Output the (x, y) coordinate of the center of the cell containing the given text.  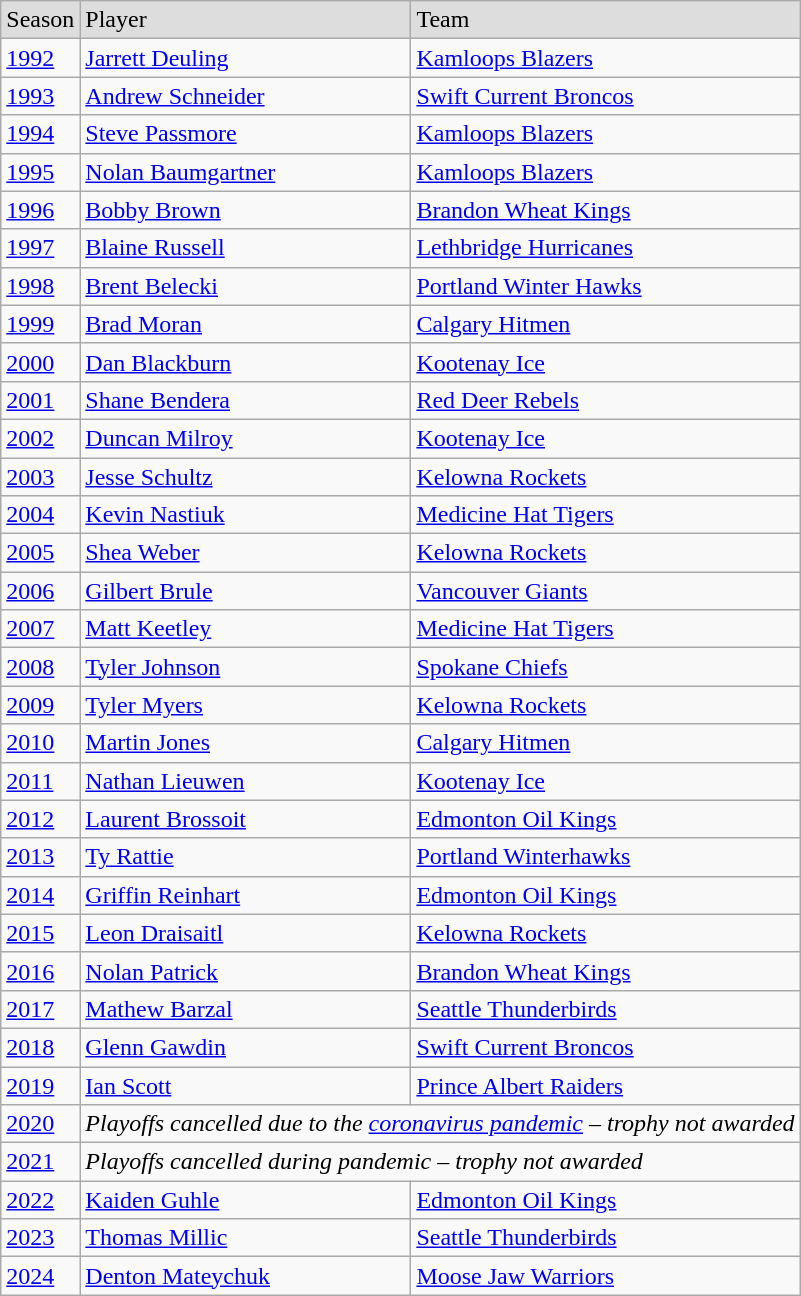
1996 (40, 210)
Moose Jaw Warriors (606, 1276)
Blaine Russell (246, 248)
2016 (40, 971)
Prince Albert Raiders (606, 1085)
1994 (40, 134)
Matt Keetley (246, 629)
Kaiden Guhle (246, 1200)
Bobby Brown (246, 210)
2024 (40, 1276)
Denton Mateychuk (246, 1276)
Martin Jones (246, 743)
2012 (40, 819)
2010 (40, 743)
2006 (40, 591)
2020 (40, 1124)
Portland Winterhawks (606, 857)
2011 (40, 781)
Kevin Nastiuk (246, 515)
Shane Bendera (246, 400)
2014 (40, 895)
Vancouver Giants (606, 591)
2000 (40, 362)
2017 (40, 1009)
Jesse Schultz (246, 477)
Steve Passmore (246, 134)
Team (606, 20)
1993 (40, 96)
Laurent Brossoit (246, 819)
Nolan Patrick (246, 971)
2004 (40, 515)
2003 (40, 477)
Ty Rattie (246, 857)
Duncan Milroy (246, 438)
Ian Scott (246, 1085)
1997 (40, 248)
Dan Blackburn (246, 362)
Nolan Baumgartner (246, 172)
2001 (40, 400)
Nathan Lieuwen (246, 781)
2009 (40, 705)
Tyler Johnson (246, 667)
1992 (40, 58)
Gilbert Brule (246, 591)
Shea Weber (246, 553)
Mathew Barzal (246, 1009)
Playoffs cancelled due to the coronavirus pandemic – trophy not awarded (440, 1124)
Glenn Gawdin (246, 1047)
Spokane Chiefs (606, 667)
2023 (40, 1238)
2002 (40, 438)
2021 (40, 1162)
2022 (40, 1200)
Lethbridge Hurricanes (606, 248)
Jarrett Deuling (246, 58)
2019 (40, 1085)
Portland Winter Hawks (606, 286)
2015 (40, 933)
1995 (40, 172)
Player (246, 20)
Thomas Millic (246, 1238)
Season (40, 20)
2008 (40, 667)
Red Deer Rebels (606, 400)
2018 (40, 1047)
1998 (40, 286)
2005 (40, 553)
2013 (40, 857)
Brent Belecki (246, 286)
Playoffs cancelled during pandemic – trophy not awarded (440, 1162)
Brad Moran (246, 324)
Griffin Reinhart (246, 895)
Leon Draisaitl (246, 933)
Tyler Myers (246, 705)
1999 (40, 324)
2007 (40, 629)
Andrew Schneider (246, 96)
